Locate the cell with the specified text and output its [x, y] center coordinate. 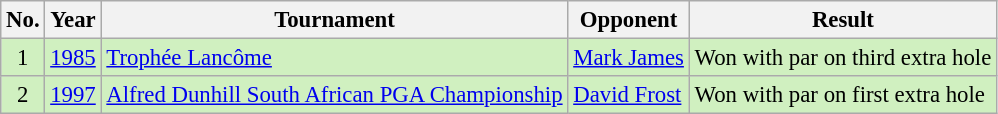
Won with par on first extra hole [842, 95]
Won with par on third extra hole [842, 58]
No. [23, 20]
Trophée Lancôme [334, 58]
1985 [73, 58]
1997 [73, 95]
Year [73, 20]
Mark James [628, 58]
Alfred Dunhill South African PGA Championship [334, 95]
Opponent [628, 20]
David Frost [628, 95]
2 [23, 95]
Tournament [334, 20]
1 [23, 58]
Result [842, 20]
